Return (x, y) of the center of cell containing provided text 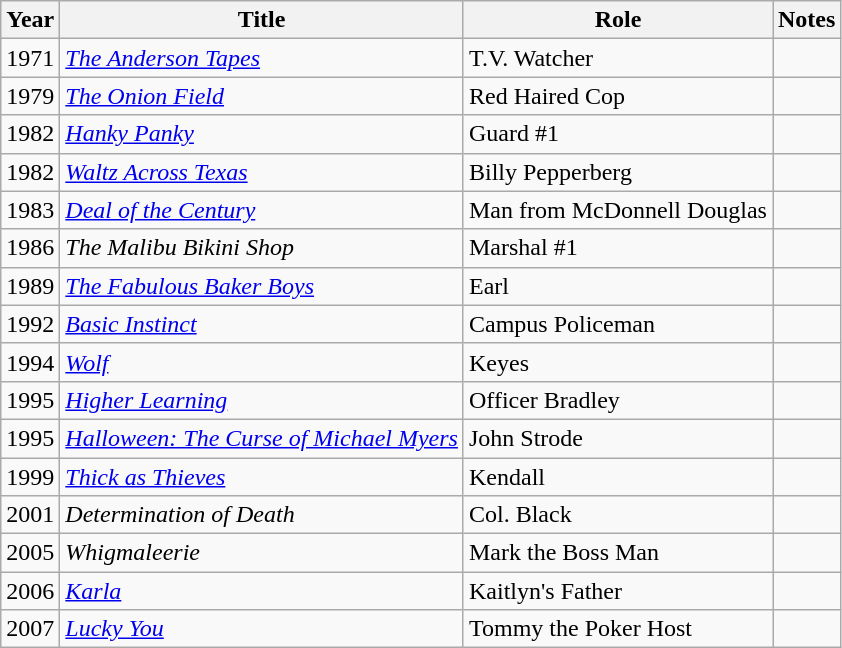
Role (618, 20)
Tommy the Poker Host (618, 629)
2006 (30, 591)
John Strode (618, 438)
Mark the Boss Man (618, 553)
Guard #1 (618, 134)
Col. Black (618, 515)
The Malibu Bikini Shop (262, 248)
2005 (30, 553)
Earl (618, 286)
Determination of Death (262, 515)
1989 (30, 286)
The Fabulous Baker Boys (262, 286)
The Onion Field (262, 96)
1994 (30, 362)
2001 (30, 515)
Officer Bradley (618, 400)
Waltz Across Texas (262, 172)
Campus Policeman (618, 324)
Red Haired Cop (618, 96)
Hanky Panky (262, 134)
1992 (30, 324)
Title (262, 20)
1979 (30, 96)
Man from McDonnell Douglas (618, 210)
Whigmaleerie (262, 553)
1986 (30, 248)
Keyes (618, 362)
Marshal #1 (618, 248)
Kendall (618, 477)
Wolf (262, 362)
Basic Instinct (262, 324)
Billy Pepperberg (618, 172)
Deal of the Century (262, 210)
1983 (30, 210)
Notes (806, 20)
Karla (262, 591)
The Anderson Tapes (262, 58)
1999 (30, 477)
Lucky You (262, 629)
Higher Learning (262, 400)
Halloween: The Curse of Michael Myers (262, 438)
1971 (30, 58)
T.V. Watcher (618, 58)
Kaitlyn's Father (618, 591)
2007 (30, 629)
Thick as Thieves (262, 477)
Year (30, 20)
